For the text-containing cell, return its midpoint in (x, y) coordinate format. 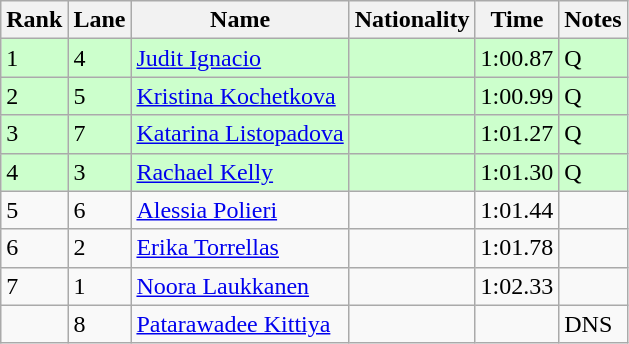
Rank (34, 20)
Nationality (412, 20)
1:01.30 (517, 172)
Judit Ignacio (240, 58)
Alessia Polieri (240, 210)
Notes (593, 20)
Noora Laukkanen (240, 286)
Time (517, 20)
1:01.44 (517, 210)
Erika Torrellas (240, 248)
Kristina Kochetkova (240, 96)
Name (240, 20)
1:00.87 (517, 58)
Lane (100, 20)
1:01.27 (517, 134)
8 (100, 324)
1:01.78 (517, 248)
DNS (593, 324)
1:02.33 (517, 286)
Rachael Kelly (240, 172)
Katarina Listopadova (240, 134)
1:00.99 (517, 96)
Patarawadee Kittiya (240, 324)
